Determine the (x, y) coordinate at the center of the cell enclosing the given text.  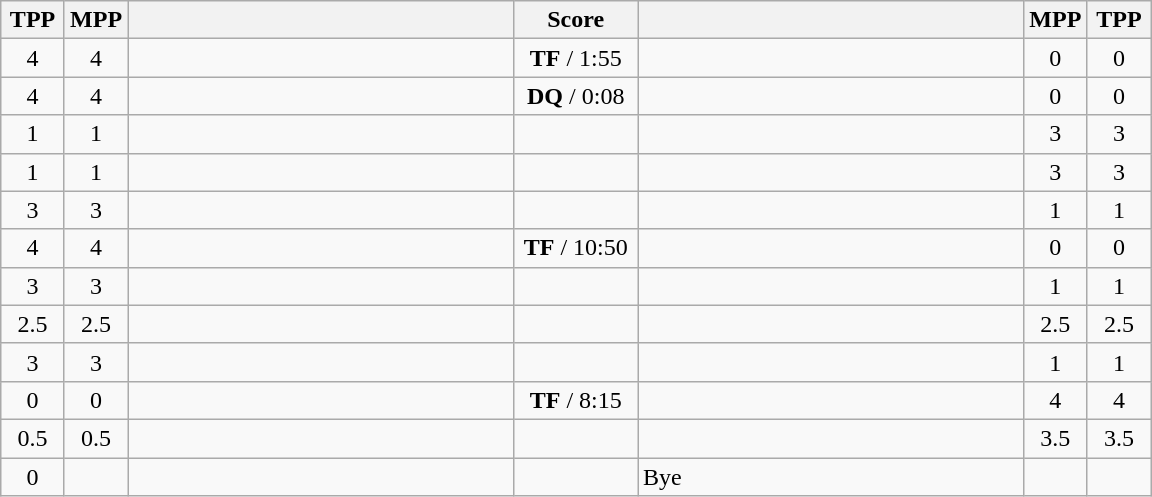
Score (576, 20)
TF / 8:15 (576, 400)
TF / 10:50 (576, 248)
Bye (831, 477)
DQ / 0:08 (576, 96)
TF / 1:55 (576, 58)
